Capture the cell that displays the provided text and extract its (X, Y) central coordinate. 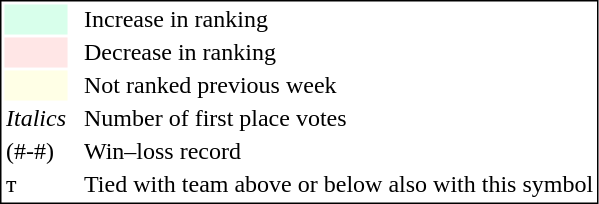
Not ranked previous week (338, 85)
(#-#) (36, 151)
Win–loss record (338, 151)
Decrease in ranking (338, 53)
т (36, 185)
Number of first place votes (338, 119)
Tied with team above or below also with this symbol (338, 185)
Italics (36, 119)
Increase in ranking (338, 19)
